Pinpoint the cell where the given text exists, returning its [x, y] midpoint coordinate. 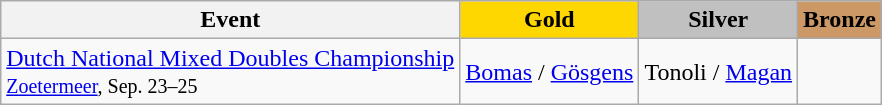
Dutch National Mixed Doubles Championship Zoetermeer, Sep. 23–25 [230, 72]
Gold [550, 20]
Silver [718, 20]
Tonoli / Magan [718, 72]
Bronze [840, 20]
Bomas / Gösgens [550, 72]
Event [230, 20]
